Extract the (X, Y) coordinate from the center of the cell holding the provided text.  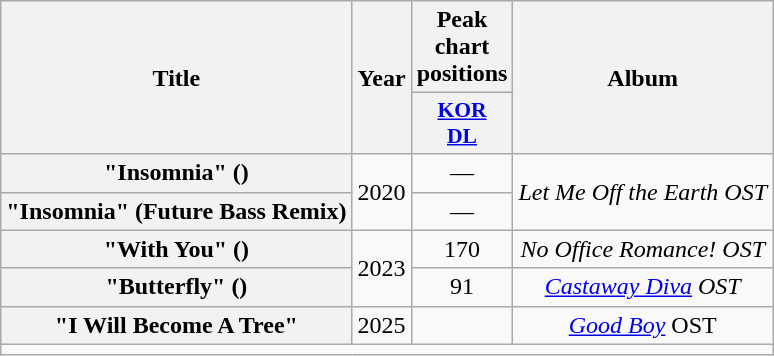
"Butterfly" () (176, 287)
"With You" () (176, 249)
170 (462, 249)
Title (176, 78)
Album (643, 78)
No Office Romance! OST (643, 249)
"Insomnia" (Future Bass Remix) (176, 211)
Good Boy OST (643, 325)
Peak chart positions (462, 47)
"I Will Become A Tree" (176, 325)
91 (462, 287)
2023 (382, 268)
Year (382, 78)
Castaway Diva OST (643, 287)
KORDL (462, 124)
2020 (382, 192)
2025 (382, 325)
Let Me Off the Earth OST (643, 192)
"Insomnia" () (176, 173)
